Return (X, Y) of the center of cell containing provided text 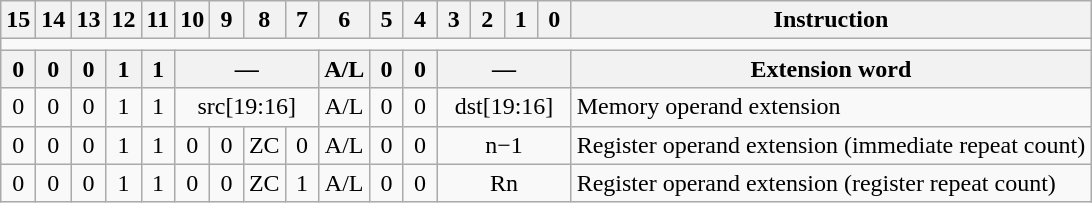
dst[19:16] (504, 107)
14 (54, 20)
10 (192, 20)
5 (387, 20)
13 (88, 20)
12 (124, 20)
Memory operand extension (831, 107)
src[19:16] (247, 107)
6 (344, 20)
Rn (504, 183)
Register operand extension (immediate repeat count) (831, 145)
3 (454, 20)
11 (158, 20)
n−1 (504, 145)
Extension word (831, 69)
8 (264, 20)
Instruction (831, 20)
7 (302, 20)
9 (227, 20)
2 (487, 20)
15 (18, 20)
4 (420, 20)
Register operand extension (register repeat count) (831, 183)
